Scan for the cell matching the given text and deliver its [X, Y] coordinate at center. 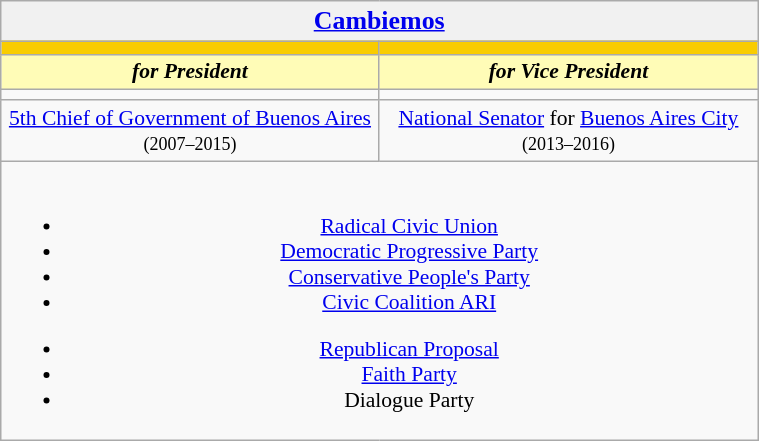
for President [190, 72]
Radical Civic UnionDemocratic Progressive PartyConservative People's PartyCivic Coalition ARIRepublican ProposalFaith PartyDialogue Party [380, 300]
for Vice President [568, 72]
5th Chief of Government of Buenos Aires(2007–2015) [190, 130]
National Senator for Buenos Aires City(2013–2016) [568, 130]
Cambiemos [380, 21]
